Detect which cell encompasses the target text, then output its (X, Y) center coordinate. 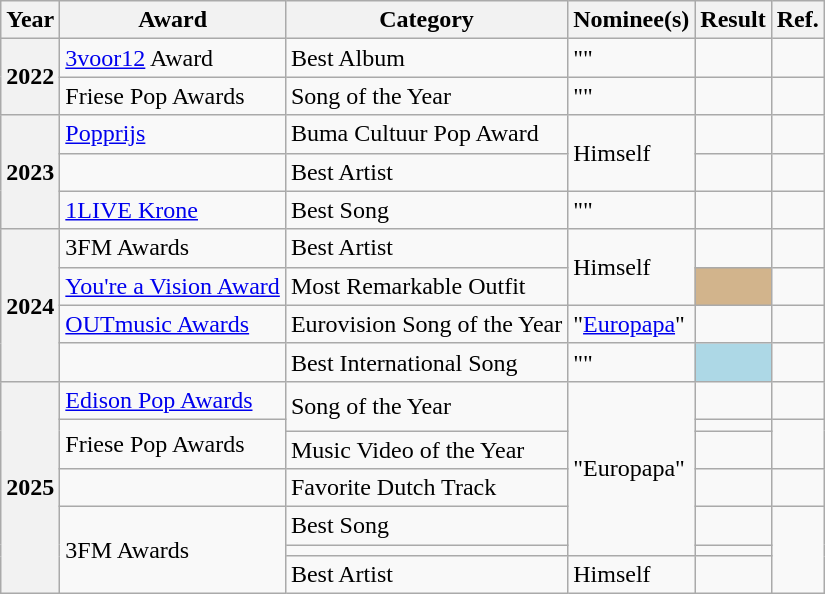
OUTmusic Awards (173, 324)
Result (733, 20)
Nominee(s) (632, 20)
2022 (30, 77)
Favorite Dutch Track (426, 488)
Award (173, 20)
Best Album (426, 58)
Edison Pop Awards (173, 400)
Popprijs (173, 134)
Category (426, 20)
You're a Vision Award (173, 286)
Ref. (798, 20)
3voor12 Award (173, 58)
Buma Cultuur Pop Award (426, 134)
2025 (30, 487)
2023 (30, 172)
Year (30, 20)
Most Remarkable Outfit (426, 286)
Eurovision Song of the Year (426, 324)
Music Video of the Year (426, 449)
Best International Song (426, 362)
2024 (30, 305)
1LIVE Krone (173, 210)
